Capture the cell that displays the provided text and extract its [x, y] central coordinate. 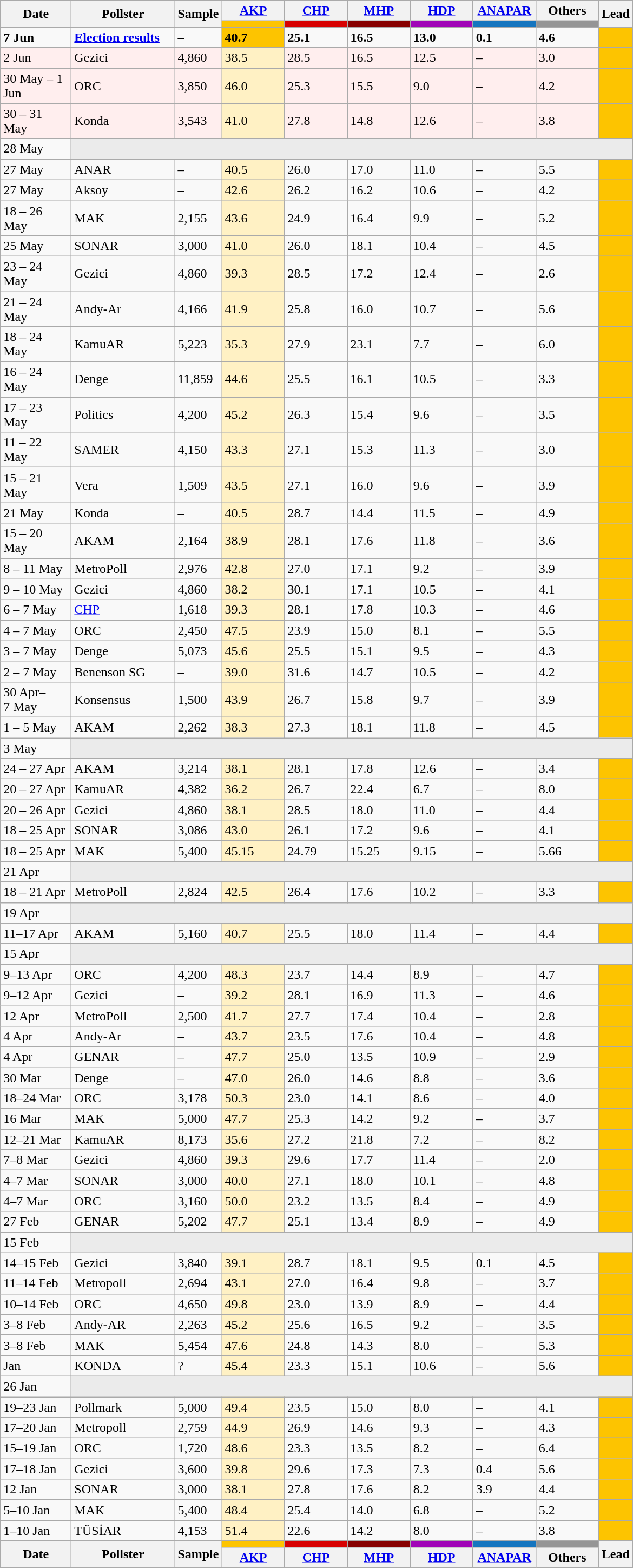
2.6 [567, 274]
39.2 [253, 995]
10.9 [441, 1057]
24.79 [316, 851]
42.5 [253, 892]
18–24 Mar [36, 1098]
14–15 Feb [36, 1263]
17 – 23 May [36, 414]
27.3 [316, 727]
2,450 [198, 630]
23.1 [379, 344]
9–13 Apr [36, 974]
12 Apr [36, 1016]
36.2 [253, 789]
47.6 [253, 1345]
8 – 11 May [36, 569]
9–12 Apr [36, 995]
1,509 [198, 485]
38.3 [253, 727]
26.3 [316, 414]
43.6 [253, 218]
11–14 Feb [36, 1283]
25.0 [316, 1057]
15.5 [379, 85]
48.6 [253, 1448]
TÜSİAR [123, 1531]
12.4 [441, 274]
3,178 [198, 1098]
7.2 [441, 1139]
5.3 [567, 1345]
23.2 [316, 1201]
10.2 [441, 892]
21 – 24 May [36, 308]
27.9 [316, 344]
10.7 [441, 308]
11,859 [198, 380]
2,263 [198, 1325]
3,840 [198, 1263]
Aksoy [123, 190]
13.0 [441, 37]
15 – 21 May [36, 485]
41.9 [253, 308]
22.6 [316, 1531]
31.6 [316, 671]
43.7 [253, 1036]
26.9 [316, 1428]
16 Mar [36, 1119]
25 May [36, 246]
38.9 [253, 541]
2.9 [567, 1057]
Election results [123, 37]
23.9 [316, 630]
Benenson SG [123, 671]
5,160 [198, 933]
2,824 [198, 892]
18 – 21 Apr [36, 892]
20 – 26 Apr [36, 810]
39.8 [253, 1469]
? [198, 1366]
47.0 [253, 1077]
5–10 Jan [36, 1510]
17–20 Jan [36, 1428]
14.7 [379, 671]
Jan [36, 1366]
10.3 [441, 610]
4,153 [198, 1531]
15 Feb [36, 1242]
7.7 [441, 344]
26.1 [316, 831]
41.7 [253, 1016]
11–17 Apr [36, 933]
1 – 5 May [36, 727]
26.4 [316, 892]
1,720 [198, 1448]
KONDA [123, 1366]
50.0 [253, 1201]
2,500 [198, 1016]
11.5 [441, 513]
15–19 Jan [36, 1448]
43.1 [253, 1283]
39.1 [253, 1263]
30 May – 1 Jun [36, 85]
2,694 [198, 1283]
30 Mar [36, 1077]
17.7 [379, 1160]
15 – 20 May [36, 541]
17–18 Jan [36, 1469]
16.9 [379, 995]
50.3 [253, 1098]
7.3 [441, 1469]
14.0 [379, 1510]
Konsensus [123, 699]
Andy-AR [123, 1325]
22.4 [379, 789]
46.0 [253, 85]
11 – 22 May [36, 450]
20 – 27 Apr [36, 789]
35.3 [253, 344]
45.4 [253, 1366]
48.4 [253, 1510]
47.5 [253, 630]
16 – 24 May [36, 380]
1,618 [198, 610]
1,500 [198, 699]
4,150 [198, 450]
8.6 [441, 1098]
4.0 [567, 1098]
Pollmark [123, 1407]
2,155 [198, 218]
18 – 24 May [36, 344]
10.1 [441, 1181]
12 Jan [36, 1490]
3,850 [198, 85]
8.4 [441, 1201]
5,223 [198, 344]
6.8 [441, 1510]
3,160 [198, 1201]
30.1 [316, 589]
Politics [123, 414]
27 Feb [36, 1222]
28 May [36, 149]
17.0 [379, 169]
5.66 [567, 851]
13.9 [379, 1304]
24.9 [316, 218]
2,759 [198, 1428]
9 – 10 May [36, 589]
24.8 [316, 1345]
16.2 [379, 190]
2,262 [198, 727]
15.4 [379, 414]
25.4 [316, 1510]
4,166 [198, 308]
35.6 [253, 1139]
9.9 [441, 218]
25.8 [316, 308]
9.0 [441, 85]
21 May [36, 513]
3 – 7 May [36, 651]
23 – 24 May [36, 274]
2,164 [198, 541]
2.8 [567, 1016]
3,600 [198, 1469]
17.3 [379, 1469]
30 – 31 May [36, 121]
5,454 [198, 1345]
5,202 [198, 1222]
1–10 Jan [36, 1531]
9.3 [441, 1428]
14.8 [379, 121]
SAMER [123, 450]
49.4 [253, 1407]
0.4 [504, 1469]
2.0 [567, 1160]
38.5 [253, 58]
45.6 [253, 651]
13.4 [379, 1222]
24 – 27 Apr [36, 769]
43.3 [253, 450]
6.7 [441, 789]
6.0 [567, 344]
19 Apr [36, 913]
Vera [123, 485]
8,173 [198, 1139]
2 – 7 May [36, 671]
5,073 [198, 651]
16.1 [379, 380]
8.1 [441, 630]
6.4 [567, 1448]
38.2 [253, 589]
21.8 [379, 1139]
21 Apr [36, 872]
44.6 [253, 380]
23.7 [316, 974]
ANAR [123, 169]
18 – 26 May [36, 218]
48.3 [253, 974]
10–14 Feb [36, 1304]
9.7 [441, 699]
25.6 [316, 1325]
45.15 [253, 851]
6 – 7 May [36, 610]
9.8 [441, 1283]
40.0 [253, 1181]
12.5 [441, 58]
15.25 [379, 851]
26 Jan [36, 1386]
43.0 [253, 831]
9.15 [441, 851]
27.2 [316, 1139]
43.9 [253, 699]
26.2 [316, 190]
12–21 Mar [36, 1139]
49.8 [253, 1304]
30 Apr–7 May [36, 699]
3.4 [567, 769]
15.3 [379, 450]
44.9 [253, 1428]
3 May [36, 748]
14.3 [379, 1345]
4,650 [198, 1304]
4.7 [567, 974]
51.4 [253, 1531]
4,382 [198, 789]
3,086 [198, 831]
19–23 Jan [36, 1407]
4 – 7 May [36, 630]
14.1 [379, 1098]
17.4 [379, 1016]
3,214 [198, 769]
3,543 [198, 121]
7 Jun [36, 37]
42.6 [253, 190]
39.0 [253, 671]
15 Apr [36, 954]
2,976 [198, 569]
2 Jun [36, 58]
42.8 [253, 569]
27.7 [316, 1016]
7–8 Mar [36, 1160]
43.5 [253, 485]
8.8 [441, 1077]
15.8 [379, 699]
